Return [X, Y] of the center of cell containing provided text 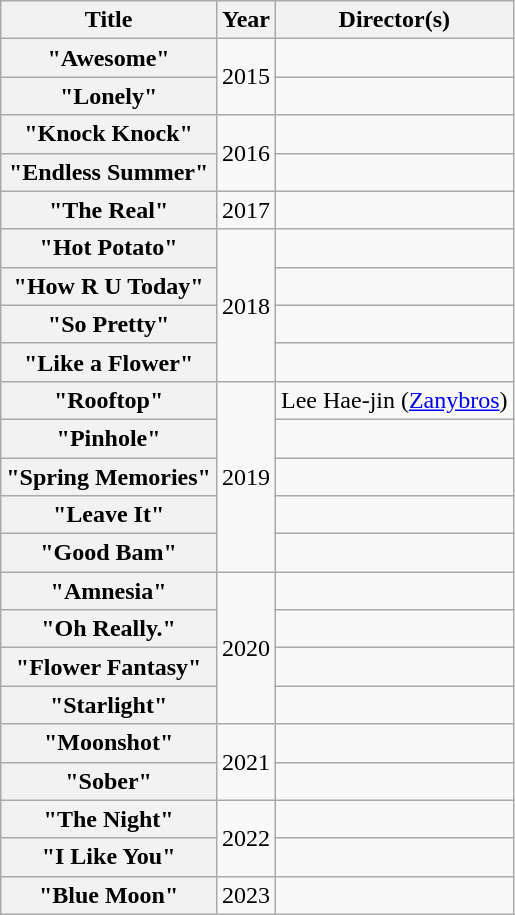
Year [246, 20]
"Endless Summer" [109, 172]
"Blue Moon" [109, 895]
"Leave It" [109, 515]
"So Pretty" [109, 324]
"Like a Flower" [109, 362]
2023 [246, 895]
"Sober" [109, 781]
2022 [246, 838]
"Oh Really." [109, 629]
"Spring Memories" [109, 477]
Title [109, 20]
"Hot Potato" [109, 248]
2016 [246, 153]
"Moonshot" [109, 743]
2018 [246, 305]
"I Like You" [109, 857]
"The Night" [109, 819]
"Amnesia" [109, 591]
"Lonely" [109, 96]
"Rooftop" [109, 400]
"Knock Knock" [109, 134]
"Flower Fantasy" [109, 667]
2015 [246, 77]
"The Real" [109, 210]
"Good Bam" [109, 553]
"Starlight" [109, 705]
"Pinhole" [109, 438]
2017 [246, 210]
2019 [246, 476]
"Awesome" [109, 58]
2020 [246, 648]
2021 [246, 762]
Director(s) [395, 20]
Lee Hae-jin (Zanybros) [395, 400]
"How R U Today" [109, 286]
